From the cell containing the given text, extract its center point as [x, y] coordinate. 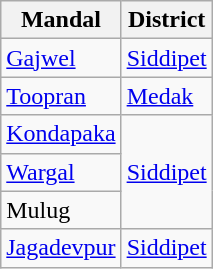
Wargal [61, 172]
District [166, 20]
Mulug [61, 210]
Gajwel [61, 58]
Mandal [61, 20]
Jagadevpur [61, 248]
Toopran [61, 96]
Kondapaka [61, 134]
Medak [166, 96]
